Provide the [x, y] coordinate of the cell's center where the given text is located.  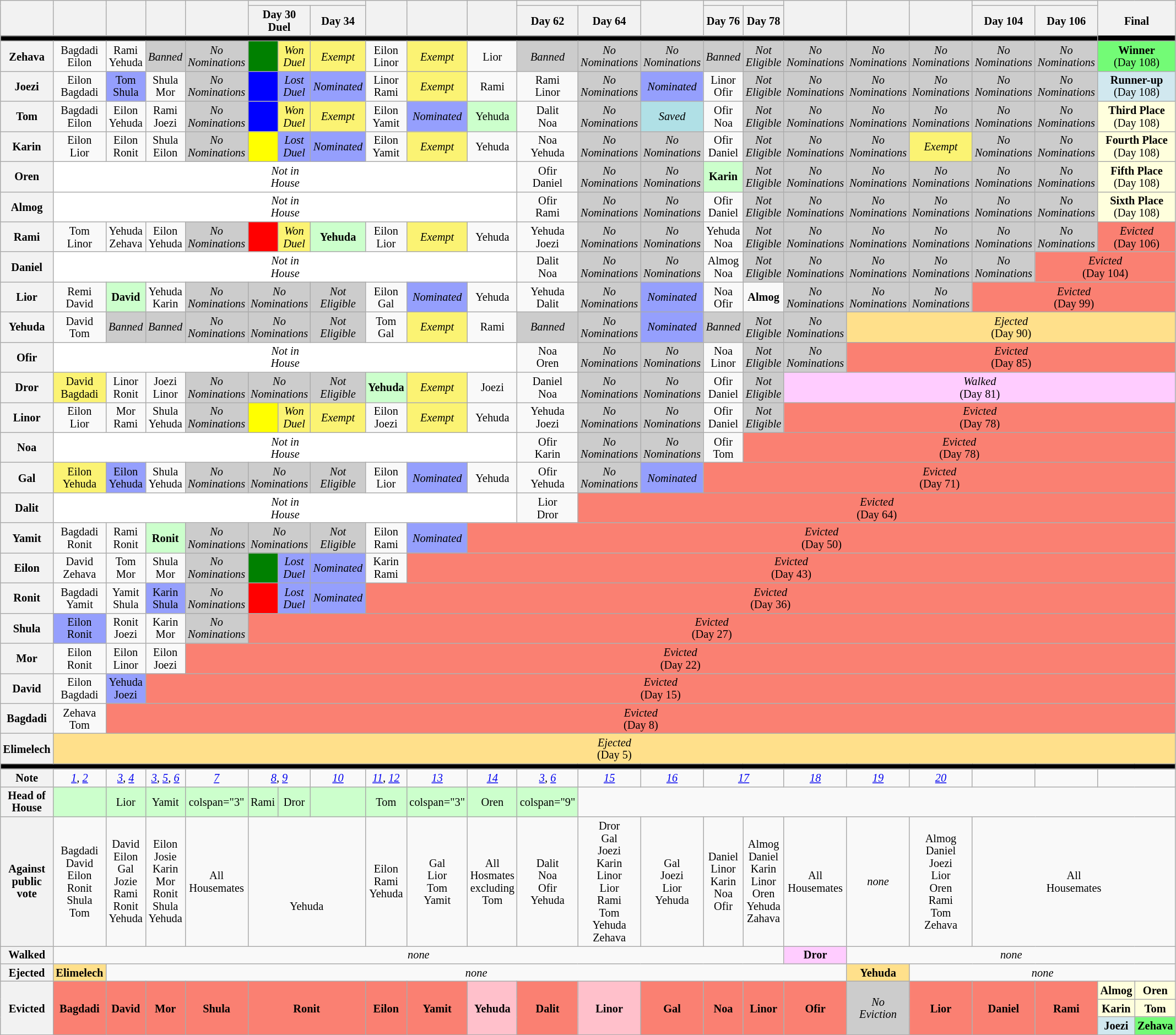
LiorDror [548, 508]
Day 64 [609, 21]
14 [492, 778]
GalLiorTomYamit [437, 881]
3, 4 [126, 778]
OfirTom [723, 447]
8, 9 [279, 778]
Note [27, 778]
Evicted(Day 36) [770, 598]
Evicted(Day 104) [1105, 267]
Evicted(Day 99) [1074, 297]
RamiJoezi [165, 117]
Fifth Place(Day 108) [1137, 176]
LinorRonit [126, 388]
NoaOren [548, 357]
Day 104 [1004, 21]
17 [744, 778]
NoEviction [878, 1008]
Walked(Day 81) [979, 388]
7 [216, 778]
JoeziLinor [165, 388]
NoaOfir [723, 297]
Fourth Place(Day 108) [1137, 147]
BagdadiDavidEilonRonitShulaTom [79, 881]
Day 30Duel [279, 21]
NoaLinor [723, 357]
Walked [27, 955]
OfirYehuda [548, 478]
YehudaZehava [126, 237]
Day 34 [338, 21]
19 [878, 778]
colspan="9" [548, 802]
DalitNoaOfirYehuda [548, 881]
AlmogDanielJoeziLiorOrenRamiTomZehava [941, 881]
1, 2 [79, 778]
RamiRonit [126, 538]
Saved [672, 117]
18 [815, 778]
TomLinor [79, 237]
Evicted(Day 64) [877, 508]
DanielLinorKarinNoaOfir [723, 881]
MorRami [126, 418]
Evicted(Day 50) [822, 538]
EilonGal [386, 297]
DavidBagdadi [79, 388]
Day 106 [1066, 21]
Sixth Place(Day 108) [1137, 207]
EilonRami [386, 538]
Againstpublic vote [27, 881]
Evicted(Day 8) [641, 718]
Ejected(Day 5) [614, 748]
Ejected(Day 90) [1011, 327]
Evicted(Day 106) [1137, 237]
Runner-up(Day 108) [1137, 86]
Evicted(Day 71) [940, 478]
RonitJoezi [126, 628]
Third Place(Day 108) [1137, 117]
LinorRami [386, 86]
16 [672, 778]
Evicted(Day 27) [712, 628]
EilonRamiYehuda [386, 881]
YehudaKarin [165, 297]
ShulaEilon [165, 147]
3, 5, 6 [165, 778]
OfirNoa [723, 117]
BagdadiRonit [79, 538]
TomShula [126, 86]
20 [941, 778]
AlmogDanielKarinLinorOrenYehudaZahava [763, 881]
Day 78 [763, 21]
Final [1137, 20]
Day 76 [723, 21]
15 [609, 778]
YehudaNoa [723, 237]
RemiDavid [79, 297]
DanielNoa [548, 388]
11, 12 [386, 778]
Evicted(Day 15) [660, 689]
DavidZehava [79, 567]
KarinShula [165, 598]
OfirRami [548, 207]
YehudaDalit [548, 297]
LinorOfir [723, 86]
GalJoeziLiorYehuda [672, 881]
Winner(Day 108) [1137, 56]
Evicted(Day 85) [1011, 357]
Day 62 [548, 21]
TomGal [386, 327]
AlmogNoa [723, 267]
Evicted [27, 1008]
10 [338, 778]
DrorGalJoeziKarinLinorLiorRamiTomYehudaZehava [609, 881]
BagdadiYamit [79, 598]
OfirKarin [548, 447]
All Hosmates excluding Tom [492, 881]
KarinMor [165, 628]
Ejected [27, 972]
3, 6 [548, 778]
13 [437, 778]
TomMor [126, 567]
Evicted(Day 43) [792, 567]
Evicted(Day 22) [680, 658]
NoaYehuda [548, 147]
EilonJosieKarinMorRonitShulaYehuda [165, 881]
YamitShula [126, 598]
ZehavaTom [79, 718]
DavidEilonGalJozieRamiRonitYehuda [126, 881]
RamiYehuda [126, 56]
KarinRami [386, 567]
DavidTom [79, 327]
RamiLinor [548, 86]
Head ofHouse [27, 802]
